Search for the cell housing the specified text and yield its [X, Y] center coordinate. 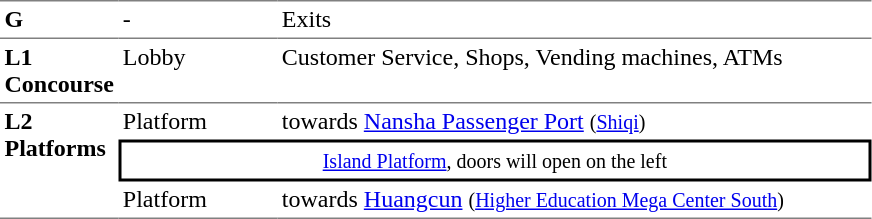
Customer Service, Shops, Vending machines, ATMs [574, 71]
G [59, 19]
- [198, 19]
Platform [198, 122]
towards Nansha Passenger Port (Shiqi) [574, 122]
L1Concourse [59, 71]
Island Platform, doors will open on the left [494, 161]
Lobby [198, 71]
Exits [574, 19]
